Pinpoint the cell where the given text exists, returning its (X, Y) midpoint coordinate. 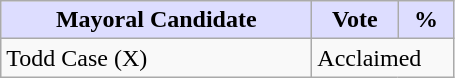
Acclaimed (383, 58)
Todd Case (X) (156, 58)
Mayoral Candidate (156, 20)
Vote (355, 20)
% (426, 20)
